Scan for the cell matching the given text and deliver its (x, y) coordinate at center. 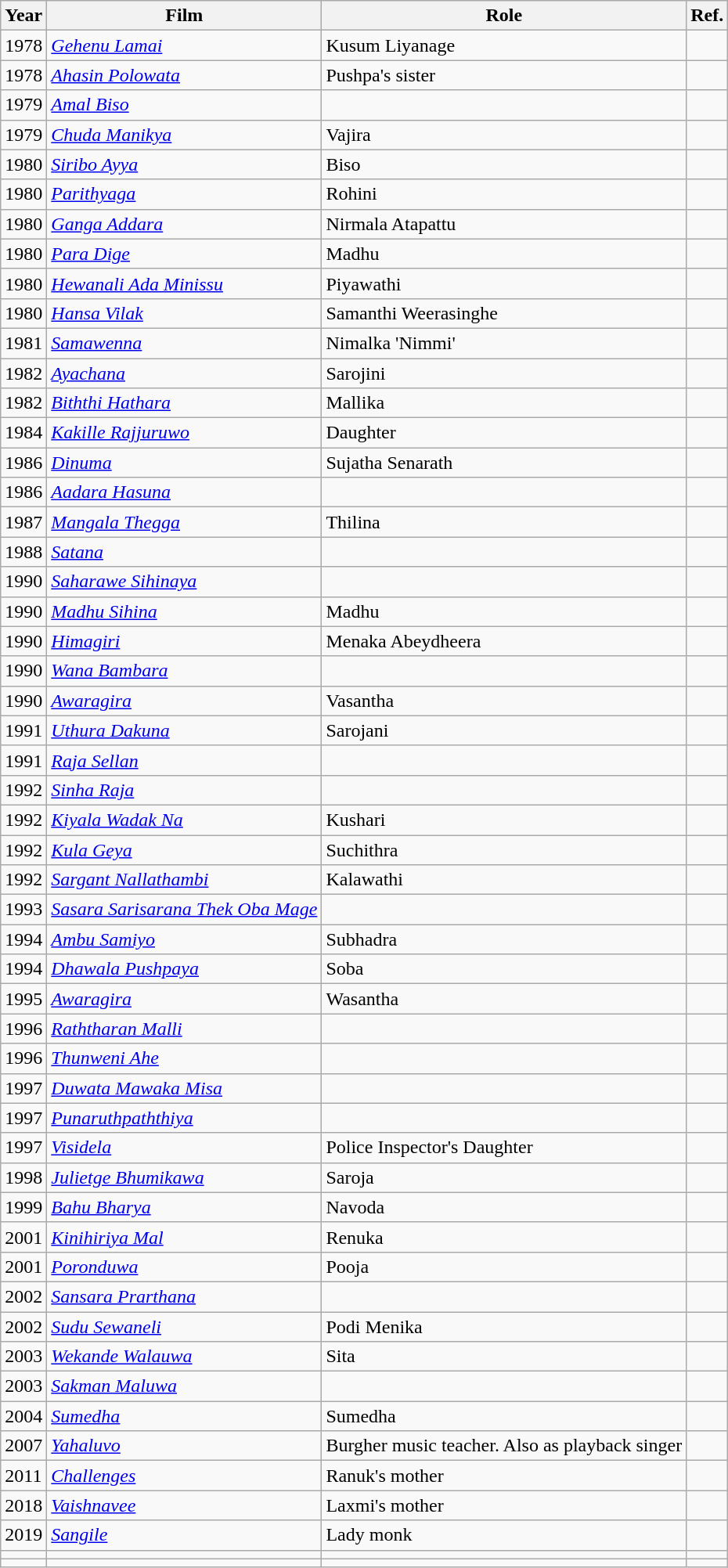
Pushpa's sister (504, 75)
Visidela (185, 1148)
Police Inspector's Daughter (504, 1148)
Suchithra (504, 849)
Kiyala Wadak Na (185, 820)
Wasantha (504, 999)
Himagiri (185, 641)
Madhu Sihina (185, 611)
Piyawathi (504, 283)
2011 (23, 1476)
Saroja (504, 1177)
1993 (23, 910)
Parithyaga (185, 194)
Gehenu Lamai (185, 45)
Subhadra (504, 939)
Bahu Bharya (185, 1207)
1987 (23, 522)
Aadara Hasuna (185, 492)
Ranuk's mother (504, 1476)
Renuka (504, 1237)
1998 (23, 1177)
Samawenna (185, 343)
1999 (23, 1207)
Yahaluvo (185, 1446)
Sarojani (504, 730)
Podi Menika (504, 1327)
Burgher music teacher. Also as playback singer (504, 1446)
Sasara Sarisarana Thek Oba Mage (185, 910)
Kushari (504, 820)
Punaruthpaththiya (185, 1118)
Sargant Nallathambi (185, 880)
Ganga Addara (185, 224)
Sita (504, 1357)
Wana Bambara (185, 671)
Vasantha (504, 701)
Sansara Prarthana (185, 1296)
Para Dige (185, 254)
Kalawathi (504, 880)
Saharawe Sihinaya (185, 582)
Ref. (708, 16)
Thilina (504, 522)
1981 (23, 343)
Sarojini (504, 373)
Raththaran Malli (185, 1029)
Year (23, 16)
Pooja (504, 1267)
Mallika (504, 403)
Kula Geya (185, 849)
Wekande Walauwa (185, 1357)
Menaka Abeydheera (504, 641)
Film (185, 16)
Role (504, 16)
Chuda Manikya (185, 135)
Hewanali Ada Minissu (185, 283)
Lady monk (504, 1535)
Soba (504, 969)
Navoda (504, 1207)
Amal Biso (185, 105)
Rohini (504, 194)
2007 (23, 1446)
Kinihiriya Mal (185, 1237)
Ayachana (185, 373)
Poronduwa (185, 1267)
Sinha Raja (185, 790)
Duwata Mawaka Misa (185, 1088)
Nirmala Atapattu (504, 224)
Biththi Hathara (185, 403)
Sujatha Senarath (504, 463)
Julietge Bhumikawa (185, 1177)
Sangile (185, 1535)
Daughter (504, 433)
Sakman Maluwa (185, 1386)
Vajira (504, 135)
Vaishnavee (185, 1505)
Uthura Dakuna (185, 730)
Raja Sellan (185, 760)
Hansa Vilak (185, 313)
Kusum Liyanage (504, 45)
2018 (23, 1505)
Ahasin Polowata (185, 75)
1984 (23, 433)
1988 (23, 552)
Challenges (185, 1476)
Satana (185, 552)
2019 (23, 1535)
Nimalka 'Nimmi' (504, 343)
Biso (504, 164)
Dhawala Pushpaya (185, 969)
Laxmi's mother (504, 1505)
Samanthi Weerasinghe (504, 313)
1995 (23, 999)
Mangala Thegga (185, 522)
2004 (23, 1416)
Ambu Samiyo (185, 939)
Sudu Sewaneli (185, 1327)
Thunweni Ahe (185, 1058)
Dinuma (185, 463)
Kakille Rajjuruwo (185, 433)
Siribo Ayya (185, 164)
